Search for the cell housing the specified text and yield its (X, Y) center coordinate. 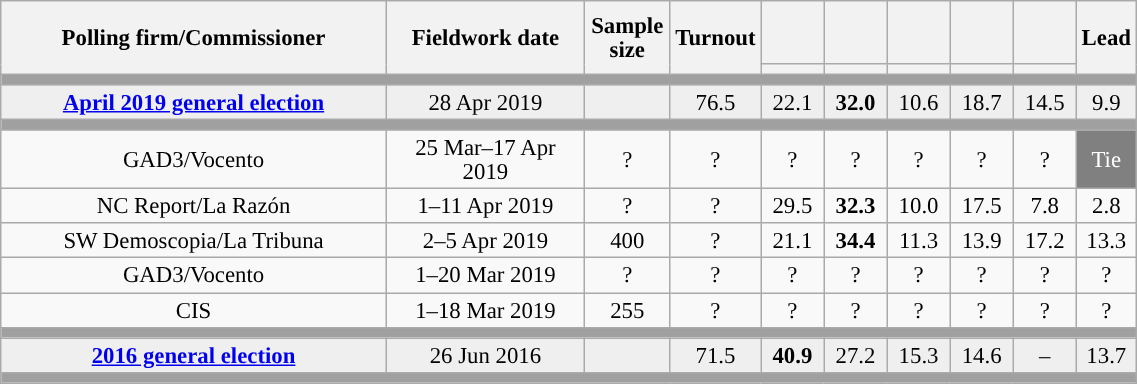
32.0 (856, 102)
1–11 Apr 2019 (485, 206)
17.2 (1044, 242)
– (1044, 356)
13.7 (1106, 356)
11.3 (918, 242)
SW Demoscopia/La Tribuna (194, 242)
255 (627, 310)
22.1 (792, 102)
13.3 (1106, 242)
18.7 (982, 102)
40.9 (792, 356)
17.5 (982, 206)
1–20 Mar 2019 (485, 276)
32.3 (856, 206)
Tie (1106, 160)
Sample size (627, 38)
14.6 (982, 356)
10.6 (918, 102)
9.9 (1106, 102)
27.2 (856, 356)
2.8 (1106, 206)
1–18 Mar 2019 (485, 310)
10.0 (918, 206)
71.5 (716, 356)
NC Report/La Razón (194, 206)
2–5 Apr 2019 (485, 242)
7.8 (1044, 206)
Turnout (716, 38)
13.9 (982, 242)
Fieldwork date (485, 38)
28 Apr 2019 (485, 102)
15.3 (918, 356)
April 2019 general election (194, 102)
25 Mar–17 Apr 2019 (485, 160)
14.5 (1044, 102)
2016 general election (194, 356)
CIS (194, 310)
Polling firm/Commissioner (194, 38)
29.5 (792, 206)
34.4 (856, 242)
400 (627, 242)
21.1 (792, 242)
76.5 (716, 102)
26 Jun 2016 (485, 356)
Lead (1106, 38)
